Detect which cell encompasses the target text, then output its [X, Y] center coordinate. 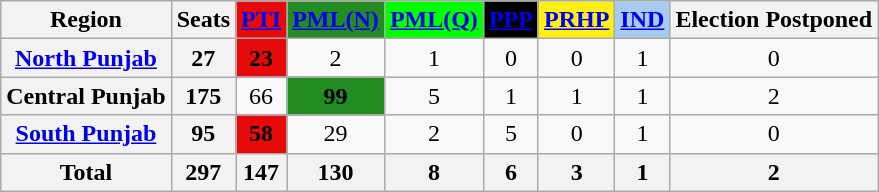
147 [262, 172]
Election Postponed [774, 20]
8 [434, 172]
6 [510, 172]
North Punjab [86, 58]
South Punjab [86, 134]
3 [576, 172]
66 [262, 96]
99 [336, 96]
Seats [203, 20]
58 [262, 134]
PML(Q) [434, 20]
PRHP [576, 20]
175 [203, 96]
PTI [262, 20]
Total [86, 172]
Central Punjab [86, 96]
95 [203, 134]
29 [336, 134]
23 [262, 58]
297 [203, 172]
IND [642, 20]
130 [336, 172]
Region [86, 20]
PPP [510, 20]
PML(N) [336, 20]
27 [203, 58]
